From the cell containing the given text, extract its center point as [X, Y] coordinate. 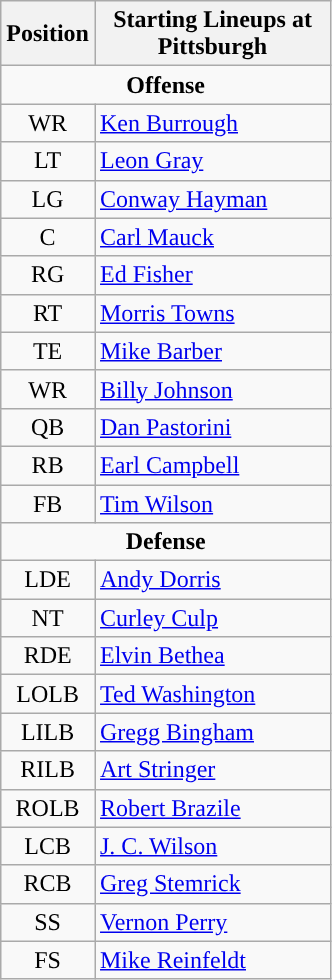
NT [48, 618]
FB [48, 503]
Dan Pastorini [212, 427]
Morris Towns [212, 313]
ROLB [48, 808]
Mike Reinfeldt [212, 960]
C [48, 237]
Art Stringer [212, 770]
Offense [166, 85]
LCB [48, 846]
LILB [48, 732]
Billy Johnson [212, 389]
Andy Dorris [212, 580]
FS [48, 960]
RDE [48, 656]
Vernon Perry [212, 922]
Elvin Bethea [212, 656]
LG [48, 199]
Mike Barber [212, 351]
Curley Culp [212, 618]
RILB [48, 770]
Leon Gray [212, 161]
RG [48, 275]
LT [48, 161]
J. C. Wilson [212, 846]
LOLB [48, 694]
RT [48, 313]
Gregg Bingham [212, 732]
QB [48, 427]
SS [48, 922]
LDE [48, 580]
Greg Stemrick [212, 884]
RB [48, 465]
Robert Brazile [212, 808]
Tim Wilson [212, 503]
Ken Burrough [212, 123]
Conway Hayman [212, 199]
Ted Washington [212, 694]
TE [48, 351]
RCB [48, 884]
Carl Mauck [212, 237]
Earl Campbell [212, 465]
Starting Lineups at Pittsburgh [212, 34]
Position [48, 34]
Ed Fisher [212, 275]
Defense [166, 542]
